For the text-containing cell, return its midpoint in [X, Y] coordinate format. 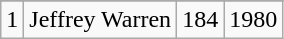
1980 [254, 20]
Jeffrey Warren [100, 20]
1 [12, 20]
184 [200, 20]
